Return [x, y] of the center of cell containing provided text 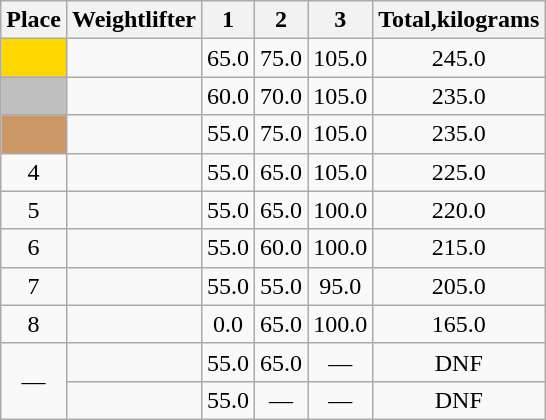
225.0 [459, 172]
3 [340, 20]
2 [282, 20]
95.0 [340, 286]
165.0 [459, 324]
1 [228, 20]
0.0 [228, 324]
4 [34, 172]
220.0 [459, 210]
245.0 [459, 58]
Weightlifter [134, 20]
Place [34, 20]
6 [34, 248]
Total,kilograms [459, 20]
5 [34, 210]
70.0 [282, 96]
205.0 [459, 286]
215.0 [459, 248]
7 [34, 286]
8 [34, 324]
